Return [X, Y] of the center of cell containing provided text 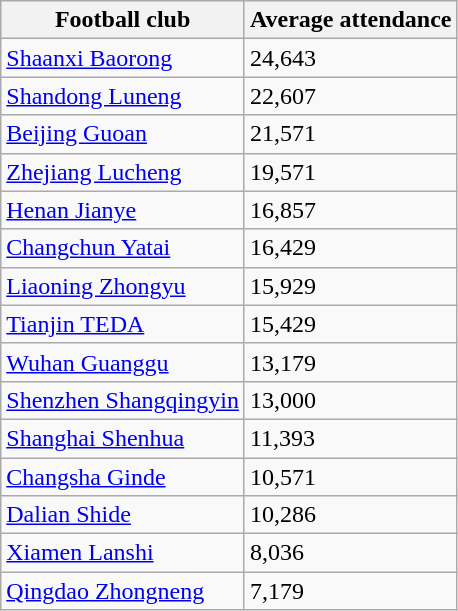
Xiamen Lanshi [123, 553]
Liaoning Zhongyu [123, 286]
10,286 [350, 515]
Changchun Yatai [123, 248]
Average attendance [350, 20]
Shenzhen Shangqingyin [123, 400]
15,929 [350, 286]
22,607 [350, 96]
16,429 [350, 248]
Football club [123, 20]
Tianjin TEDA [123, 324]
11,393 [350, 438]
13,179 [350, 362]
Beijing Guoan [123, 134]
Qingdao Zhongneng [123, 591]
16,857 [350, 210]
Zhejiang Lucheng [123, 172]
21,571 [350, 134]
24,643 [350, 58]
Henan Jianye [123, 210]
8,036 [350, 553]
Wuhan Guanggu [123, 362]
Changsha Ginde [123, 477]
Shanghai Shenhua [123, 438]
10,571 [350, 477]
Shaanxi Baorong [123, 58]
Shandong Luneng [123, 96]
15,429 [350, 324]
13,000 [350, 400]
7,179 [350, 591]
19,571 [350, 172]
Dalian Shide [123, 515]
